Search for the cell housing the specified text and yield its [x, y] center coordinate. 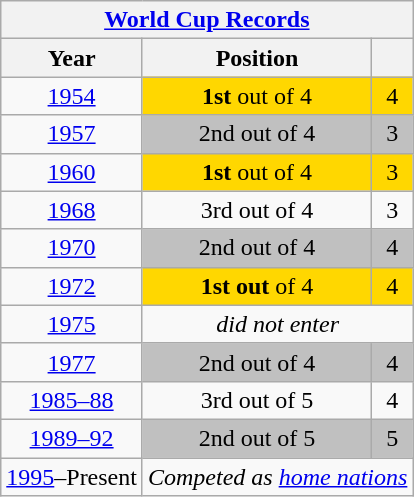
World Cup Records [207, 20]
3rd out of 4 [256, 210]
1960 [72, 172]
1989–92 [72, 438]
1954 [72, 96]
1995–Present [72, 477]
1957 [72, 134]
1970 [72, 248]
1972 [72, 286]
1977 [72, 362]
2nd out of 5 [256, 438]
3rd out of 5 [256, 400]
Competed as home nations [277, 477]
5 [392, 438]
1968 [72, 210]
did not enter [277, 324]
Year [72, 58]
1975 [72, 324]
1985–88 [72, 400]
Position [256, 58]
